Pinpoint the cell where the given text exists, returning its [X, Y] midpoint coordinate. 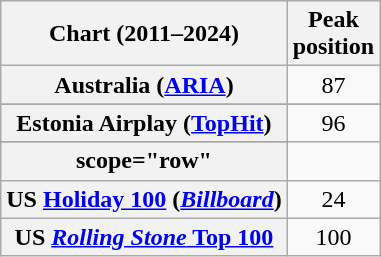
24 [333, 199]
96 [333, 123]
100 [333, 237]
Chart (2011–2024) [144, 34]
scope="row" [144, 161]
US Holiday 100 (Billboard) [144, 199]
Australia (ARIA) [144, 85]
Peakposition [333, 34]
Estonia Airplay (TopHit) [144, 123]
87 [333, 85]
US Rolling Stone Top 100 [144, 237]
